Return [x, y] of the center of cell containing provided text 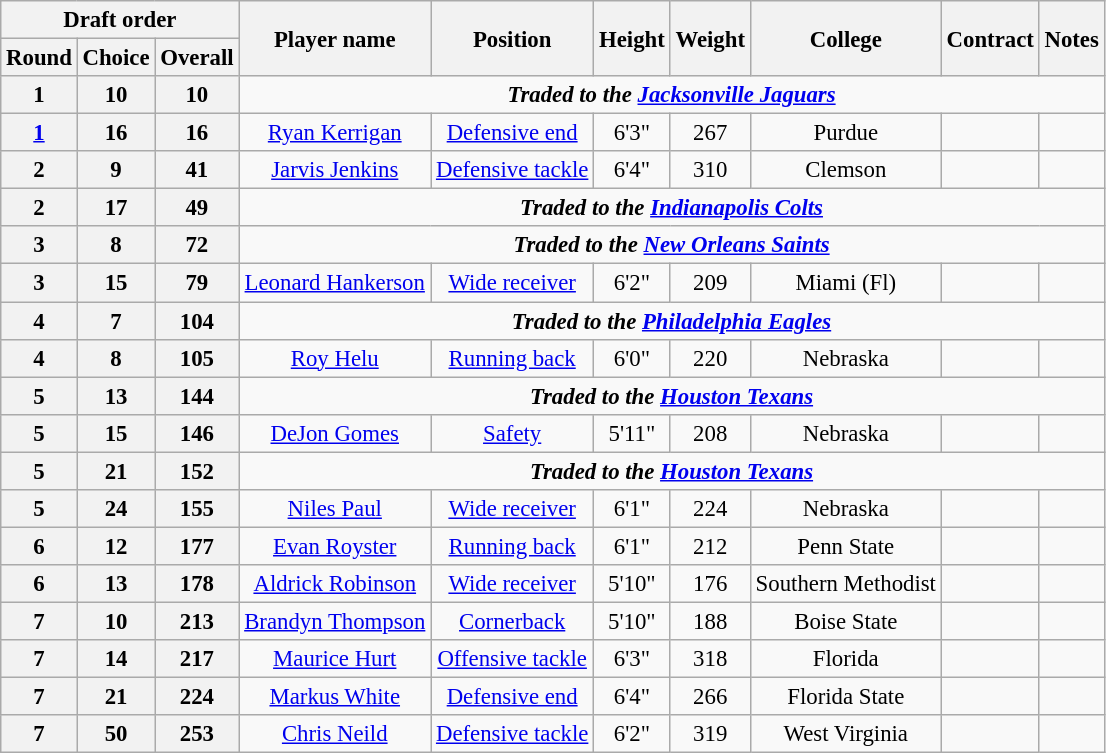
Niles Paul [335, 509]
266 [710, 697]
319 [710, 734]
Roy Helu [335, 358]
17 [116, 208]
West Virginia [846, 734]
267 [710, 133]
Brandyn Thompson [335, 621]
Penn State [846, 546]
178 [197, 584]
177 [197, 546]
Southern Methodist [846, 584]
155 [197, 509]
Traded to the Indianapolis Colts [672, 208]
41 [197, 170]
Florida [846, 659]
Jarvis Jenkins [335, 170]
208 [710, 433]
217 [197, 659]
Florida State [846, 697]
72 [197, 245]
79 [197, 283]
Purdue [846, 133]
152 [197, 471]
Leonard Hankerson [335, 283]
Traded to the New Orleans Saints [672, 245]
Clemson [846, 170]
14 [116, 659]
Boise State [846, 621]
College [846, 38]
Cornerback [512, 621]
105 [197, 358]
5'11" [632, 433]
Round [39, 58]
Chris Neild [335, 734]
253 [197, 734]
Overall [197, 58]
Contract [990, 38]
Offensive tackle [512, 659]
Draft order [120, 20]
Aldrick Robinson [335, 584]
176 [710, 584]
Evan Royster [335, 546]
Traded to the Philadelphia Eagles [672, 321]
209 [710, 283]
Notes [1072, 38]
Safety [512, 433]
310 [710, 170]
Miami (Fl) [846, 283]
Traded to the Jacksonville Jaguars [672, 95]
12 [116, 546]
49 [197, 208]
Height [632, 38]
9 [116, 170]
212 [710, 546]
Maurice Hurt [335, 659]
Markus White [335, 697]
Choice [116, 58]
188 [710, 621]
220 [710, 358]
Weight [710, 38]
50 [116, 734]
144 [197, 396]
318 [710, 659]
6'0" [632, 358]
DeJon Gomes [335, 433]
146 [197, 433]
24 [116, 509]
Player name [335, 38]
213 [197, 621]
Position [512, 38]
104 [197, 321]
Ryan Kerrigan [335, 133]
